Locate the cell with the specified text and output its (x, y) center coordinate. 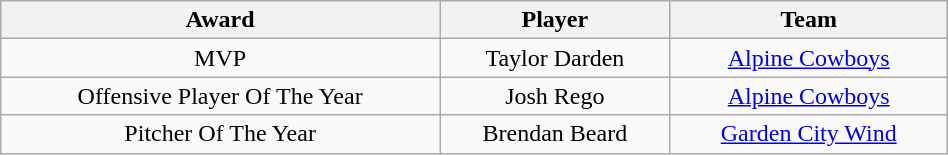
Offensive Player Of The Year (220, 96)
Garden City Wind (808, 134)
Team (808, 20)
Taylor Darden (556, 58)
Josh Rego (556, 96)
MVP (220, 58)
Player (556, 20)
Brendan Beard (556, 134)
Award (220, 20)
Pitcher Of The Year (220, 134)
